Scan for the cell matching the given text and deliver its [X, Y] coordinate at center. 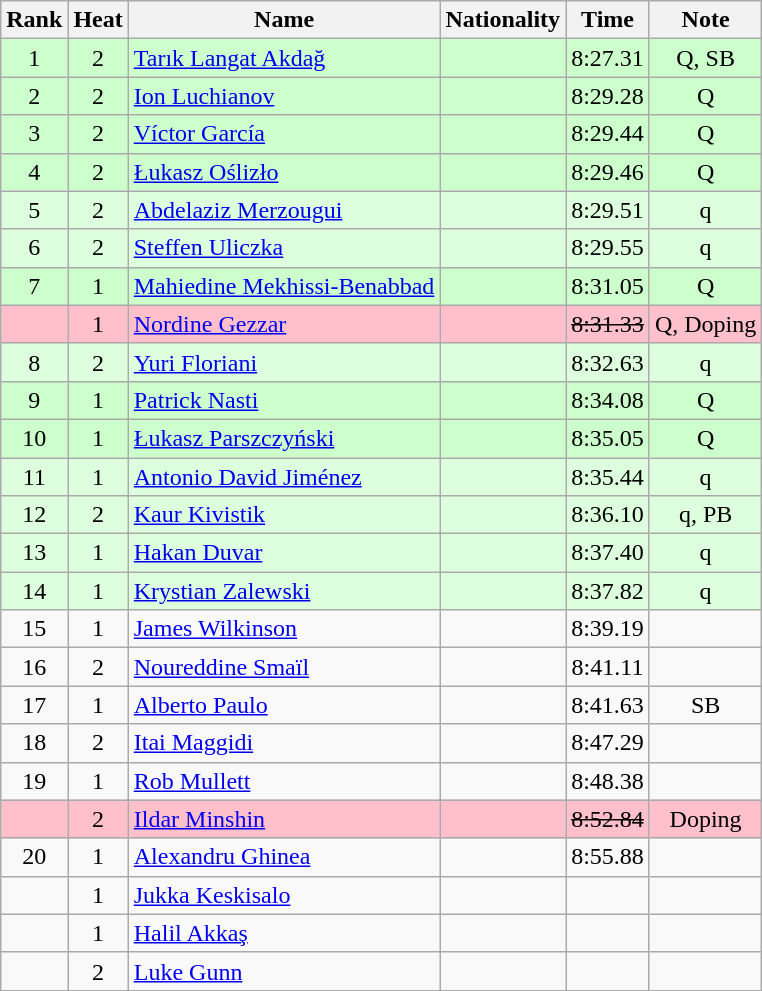
8:47.29 [608, 743]
Łukasz Parszczyński [284, 438]
20 [34, 857]
Note [705, 20]
8:31.05 [608, 286]
16 [34, 667]
Patrick Nasti [284, 400]
Nationality [503, 20]
18 [34, 743]
13 [34, 553]
Yuri Floriani [284, 362]
8:31.33 [608, 324]
Halil Akkaş [284, 933]
Luke Gunn [284, 971]
8:37.40 [608, 553]
8:29.28 [608, 96]
Łukasz Oślizło [284, 172]
James Wilkinson [284, 629]
Ildar Minshin [284, 819]
SB [705, 705]
Víctor García [284, 134]
Rob Mullett [284, 781]
8:37.82 [608, 591]
Time [608, 20]
8:52.84 [608, 819]
8:29.55 [608, 248]
8:35.44 [608, 477]
10 [34, 438]
Q, SB [705, 58]
6 [34, 248]
Rank [34, 20]
8:36.10 [608, 515]
8:29.46 [608, 172]
Tarık Langat Akdağ [284, 58]
8:29.44 [608, 134]
Q, Doping [705, 324]
Noureddine Smaïl [284, 667]
14 [34, 591]
8:39.19 [608, 629]
Alberto Paulo [284, 705]
19 [34, 781]
8:27.31 [608, 58]
Alexandru Ghinea [284, 857]
8:41.63 [608, 705]
3 [34, 134]
Mahiedine Mekhissi-Benabbad [284, 286]
8:29.51 [608, 210]
Nordine Gezzar [284, 324]
12 [34, 515]
4 [34, 172]
8:55.88 [608, 857]
8:32.63 [608, 362]
8:35.05 [608, 438]
8:34.08 [608, 400]
Abdelaziz Merzougui [284, 210]
Krystian Zalewski [284, 591]
8 [34, 362]
Jukka Keskisalo [284, 895]
Itai Maggidi [284, 743]
8:41.11 [608, 667]
8:48.38 [608, 781]
Hakan Duvar [284, 553]
Antonio David Jiménez [284, 477]
Heat [98, 20]
Ion Luchianov [284, 96]
17 [34, 705]
15 [34, 629]
5 [34, 210]
Kaur Kivistik [284, 515]
Steffen Uliczka [284, 248]
q, PB [705, 515]
9 [34, 400]
11 [34, 477]
Doping [705, 819]
Name [284, 20]
7 [34, 286]
